Output the (X, Y) coordinate of the center of the cell containing the given text.  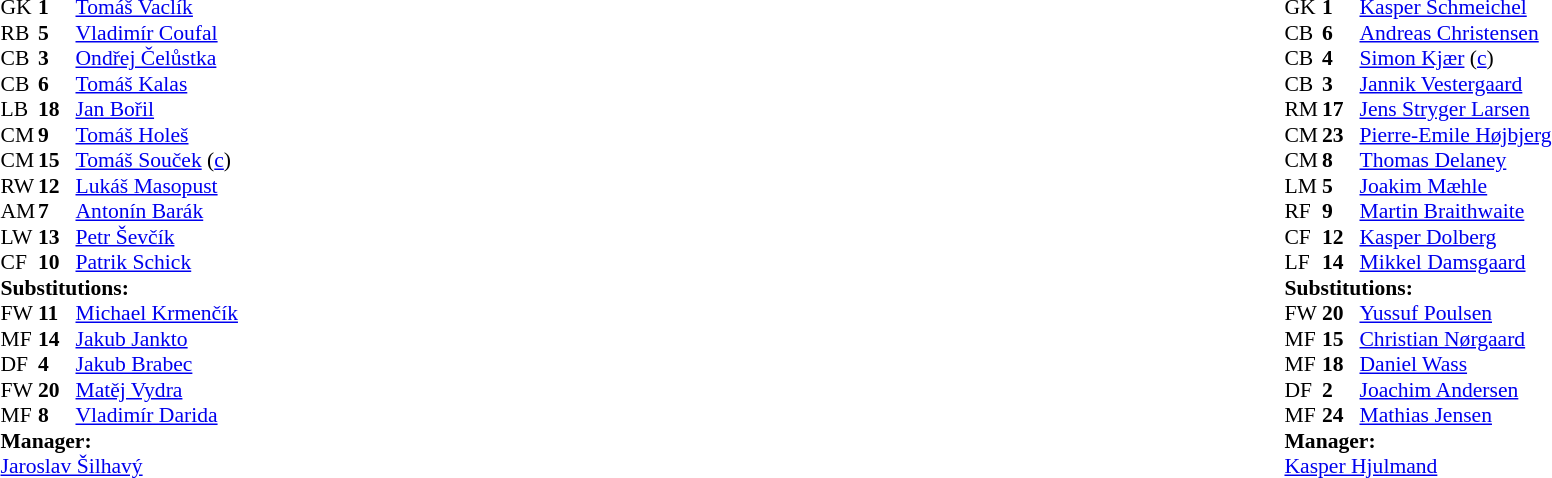
Thomas Delaney (1455, 161)
24 (1341, 415)
Jan Bořil (157, 109)
Christian Nørgaard (1455, 339)
RF (1303, 211)
Simon Kjær (c) (1455, 59)
Patrik Schick (157, 263)
7 (57, 211)
2 (1341, 390)
Martin Braithwaite (1455, 211)
Antonín Barák (157, 211)
Mathias Jensen (1455, 415)
Michael Krmenčík (157, 313)
LB (19, 109)
17 (1341, 109)
LF (1303, 263)
Lukáš Masopust (157, 186)
Mikkel Damsgaard (1455, 263)
Jakub Jankto (157, 339)
Daniel Wass (1455, 365)
Vladimír Darida (157, 415)
Pierre-Emile Højbjerg (1455, 135)
Tomáš Kalas (157, 84)
LM (1303, 186)
Jens Stryger Larsen (1455, 109)
Petr Ševčík (157, 237)
Joachim Andersen (1455, 390)
Joakim Mæhle (1455, 186)
Ondřej Čelůstka (157, 59)
Jannik Vestergaard (1455, 84)
Andreas Christensen (1455, 33)
RM (1303, 109)
Jakub Brabec (157, 365)
Tomáš Souček (c) (157, 161)
10 (57, 263)
Kasper Dolberg (1455, 237)
Tomáš Holeš (157, 135)
RB (19, 33)
AM (19, 211)
23 (1341, 135)
RW (19, 186)
Vladimír Coufal (157, 33)
Matěj Vydra (157, 390)
13 (57, 237)
11 (57, 313)
Yussuf Poulsen (1455, 313)
LW (19, 237)
